Provide the [x, y] coordinate of the cell's center where the given text is located.  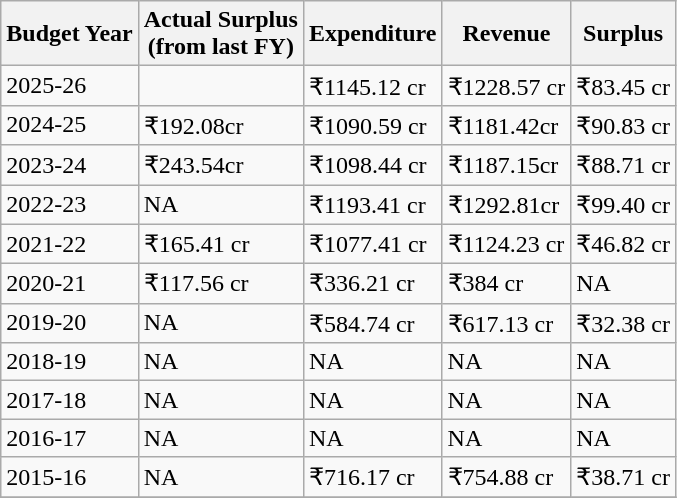
₹1181.42cr [506, 125]
₹83.45 cr [624, 86]
2025-26 [70, 86]
Expenditure [372, 34]
Surplus [624, 34]
₹1145.12 cr [372, 86]
₹584.74 cr [372, 323]
2020-21 [70, 284]
Actual Surplus (from last FY) [220, 34]
₹46.82 cr [624, 244]
₹1187.15cr [506, 165]
₹336.21 cr [372, 284]
₹192.08cr [220, 125]
₹1090.59 cr [372, 125]
₹117.56 cr [220, 284]
₹99.40 cr [624, 204]
2019-20 [70, 323]
2023-24 [70, 165]
2015-16 [70, 477]
2024-25 [70, 125]
₹1292.81cr [506, 204]
₹1228.57 cr [506, 86]
₹243.54cr [220, 165]
2021-22 [70, 244]
₹1193.41 cr [372, 204]
₹1077.41 cr [372, 244]
Budget Year [70, 34]
₹754.88 cr [506, 477]
₹384 cr [506, 284]
₹88.71 cr [624, 165]
2022-23 [70, 204]
2017-18 [70, 400]
₹38.71 cr [624, 477]
₹90.83 cr [624, 125]
₹1098.44 cr [372, 165]
2016-17 [70, 438]
Revenue [506, 34]
₹1124.23 cr [506, 244]
₹716.17 cr [372, 477]
2018-19 [70, 362]
₹617.13 cr [506, 323]
₹32.38 cr [624, 323]
₹165.41 cr [220, 244]
